Scan for the cell matching the given text and deliver its [x, y] coordinate at center. 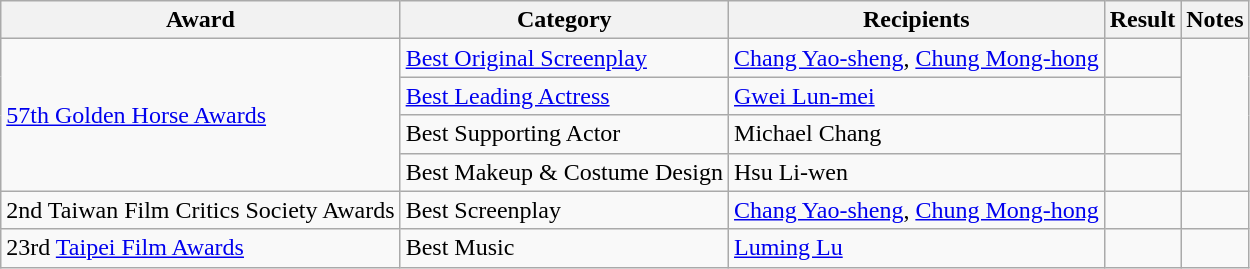
Best Leading Actress [564, 96]
23rd Taipei Film Awards [200, 248]
Hsu Li-wen [917, 172]
Recipients [917, 20]
Award [200, 20]
Luming Lu [917, 248]
Category [564, 20]
Michael Chang [917, 134]
Best Makeup & Costume Design [564, 172]
Best Supporting Actor [564, 134]
Best Music [564, 248]
2nd Taiwan Film Critics Society Awards [200, 210]
Result [1142, 20]
Notes [1215, 20]
Gwei Lun-mei [917, 96]
Best Screenplay [564, 210]
Best Original Screenplay [564, 58]
57th Golden Horse Awards [200, 115]
